Output the [X, Y] coordinate of the center of the cell containing the given text.  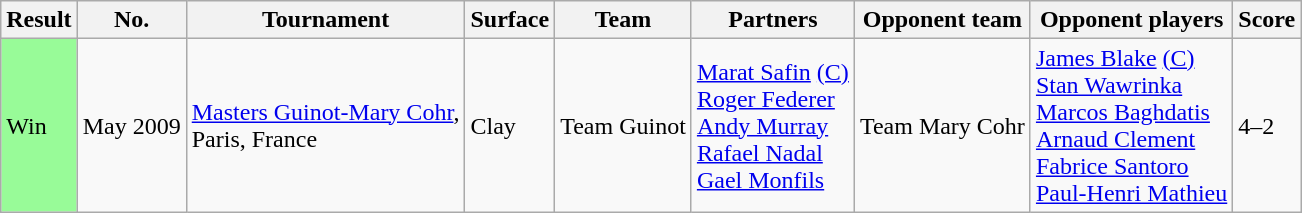
Masters Guinot-Mary Cohr,Paris, France [326, 126]
Clay [510, 126]
4–2 [1267, 126]
May 2009 [132, 126]
James Blake (C) Stan Wawrinka Marcos Baghdatis Arnaud Clement Fabrice Santoro Paul-Henri Mathieu [1131, 126]
Opponent team [942, 20]
No. [132, 20]
Marat Safin (C) Roger Federer Andy Murray Rafael Nadal Gael Monfils [772, 126]
Opponent players [1131, 20]
Partners [772, 20]
Surface [510, 20]
Result [39, 20]
Team [624, 20]
Team Guinot [624, 126]
Score [1267, 20]
Team Mary Cohr [942, 126]
Win [39, 126]
Tournament [326, 20]
